Pinpoint the cell where the given text exists, returning its (X, Y) midpoint coordinate. 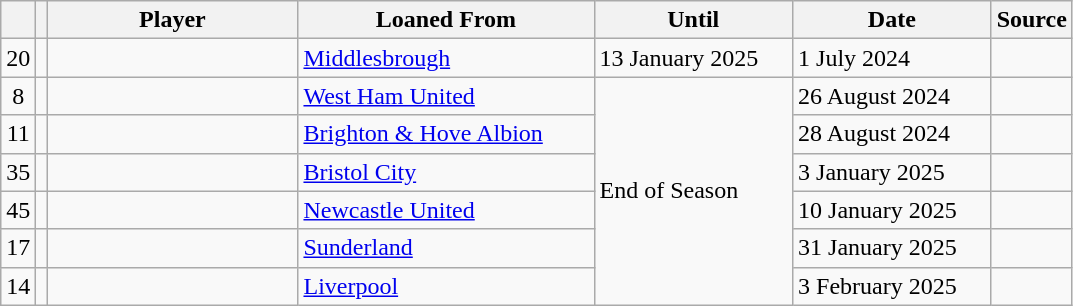
10 January 2025 (892, 210)
13 January 2025 (694, 58)
Sunderland (446, 248)
Player (172, 20)
28 August 2024 (892, 134)
26 August 2024 (892, 96)
1 July 2024 (892, 58)
West Ham United (446, 96)
Liverpool (446, 286)
14 (18, 286)
End of Season (694, 191)
31 January 2025 (892, 248)
35 (18, 172)
3 January 2025 (892, 172)
Middlesbrough (446, 58)
Bristol City (446, 172)
Until (694, 20)
45 (18, 210)
17 (18, 248)
Brighton & Hove Albion (446, 134)
Loaned From (446, 20)
3 February 2025 (892, 286)
Date (892, 20)
Newcastle United (446, 210)
11 (18, 134)
Source (1032, 20)
20 (18, 58)
8 (18, 96)
